Search for the cell housing the specified text and yield its (X, Y) center coordinate. 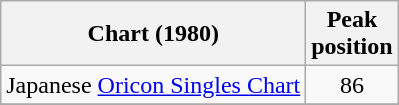
Chart (1980) (154, 34)
Peakposition (352, 34)
Japanese Oricon Singles Chart (154, 85)
86 (352, 85)
